Provide the [X, Y] coordinate of the cell's center where the given text is located.  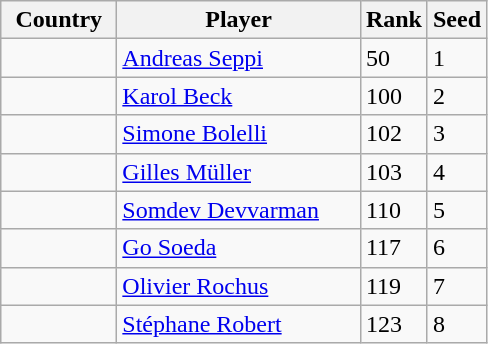
3 [456, 134]
102 [394, 134]
110 [394, 210]
Country [59, 20]
Simone Bolelli [239, 134]
4 [456, 172]
117 [394, 248]
Rank [394, 20]
Karol Beck [239, 96]
50 [394, 58]
Player [239, 20]
100 [394, 96]
Somdev Devvarman [239, 210]
7 [456, 286]
Stéphane Robert [239, 324]
5 [456, 210]
Olivier Rochus [239, 286]
Andreas Seppi [239, 58]
123 [394, 324]
6 [456, 248]
2 [456, 96]
8 [456, 324]
Seed [456, 20]
119 [394, 286]
103 [394, 172]
Gilles Müller [239, 172]
1 [456, 58]
Go Soeda [239, 248]
